Detect which cell encompasses the target text, then output its [x, y] center coordinate. 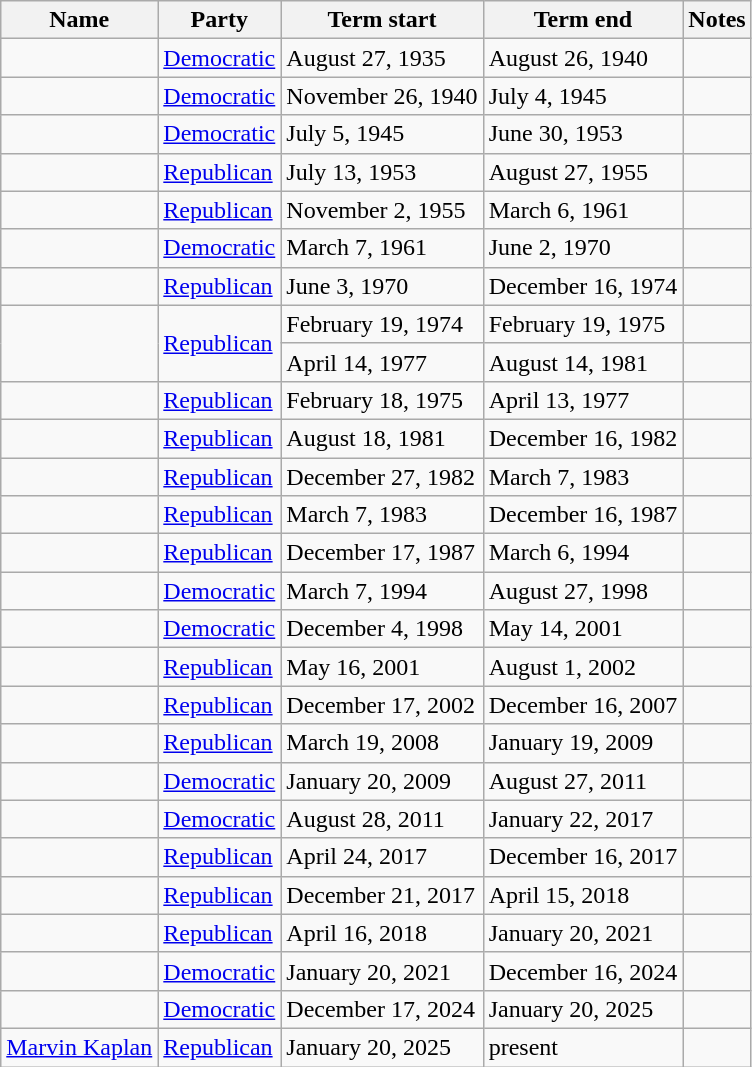
Name [80, 20]
December 16, 1974 [583, 286]
January 22, 2017 [583, 819]
December 4, 1998 [382, 629]
present [583, 1047]
March 7, 1961 [382, 248]
February 18, 1975 [382, 400]
March 6, 1994 [583, 553]
Marvin Kaplan [80, 1047]
February 19, 1974 [382, 324]
December 17, 1987 [382, 553]
January 19, 2009 [583, 743]
June 2, 1970 [583, 248]
December 16, 2007 [583, 705]
May 16, 2001 [382, 667]
January 20, 2009 [382, 781]
November 26, 1940 [382, 96]
December 16, 2024 [583, 971]
June 30, 1953 [583, 134]
Term end [583, 20]
December 17, 2024 [382, 1009]
August 28, 2011 [382, 819]
April 16, 2018 [382, 933]
August 26, 1940 [583, 58]
March 7, 1994 [382, 591]
August 27, 1955 [583, 172]
December 16, 1987 [583, 515]
May 14, 2001 [583, 629]
Party [220, 20]
December 21, 2017 [382, 895]
August 27, 1935 [382, 58]
December 16, 1982 [583, 438]
April 24, 2017 [382, 857]
Notes [717, 20]
August 27, 2011 [583, 781]
December 16, 2017 [583, 857]
July 4, 1945 [583, 96]
July 13, 1953 [382, 172]
August 18, 1981 [382, 438]
August 1, 2002 [583, 667]
February 19, 1975 [583, 324]
August 27, 1998 [583, 591]
December 17, 2002 [382, 705]
Term start [382, 20]
December 27, 1982 [382, 477]
April 13, 1977 [583, 400]
March 19, 2008 [382, 743]
March 6, 1961 [583, 210]
July 5, 1945 [382, 134]
August 14, 1981 [583, 362]
April 15, 2018 [583, 895]
June 3, 1970 [382, 286]
November 2, 1955 [382, 210]
April 14, 1977 [382, 362]
